Find where the given text appears and provide that cell's center as (x, y) coordinate. 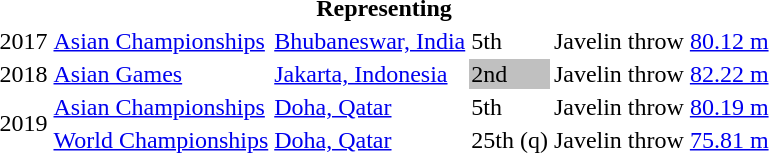
Jakarta, Indonesia (370, 74)
2nd (510, 74)
Bhubaneswar, India (370, 41)
Asian Games (161, 74)
Doha, Qatar (370, 107)
